Locate the cell with the specified text and output its [x, y] center coordinate. 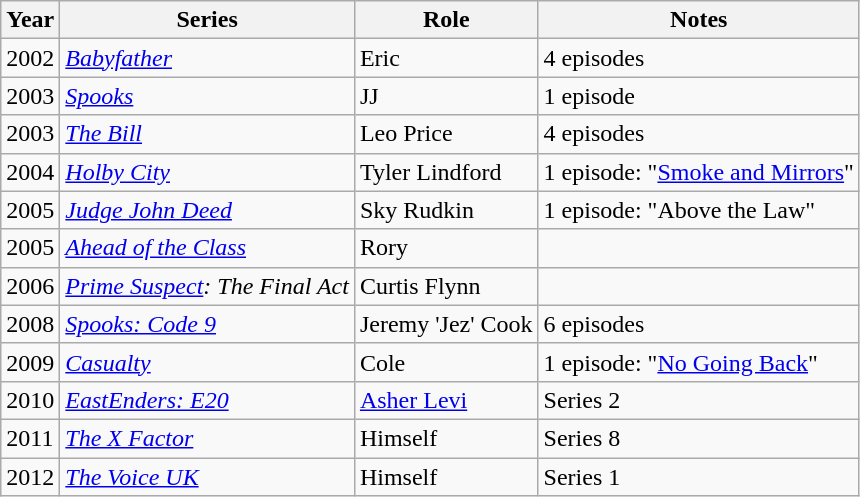
2009 [30, 362]
Spooks [208, 96]
Tyler Lindford [446, 172]
2012 [30, 477]
Series 1 [698, 477]
1 episode: "Smoke and Mirrors" [698, 172]
2011 [30, 438]
Cole [446, 362]
Casualty [208, 362]
Rory [446, 248]
Holby City [208, 172]
2008 [30, 324]
1 episode [698, 96]
2010 [30, 400]
Babyfather [208, 58]
6 episodes [698, 324]
2004 [30, 172]
Notes [698, 20]
1 episode: "No Going Back" [698, 362]
Sky Rudkin [446, 210]
Judge John Deed [208, 210]
Leo Price [446, 134]
Role [446, 20]
Series 2 [698, 400]
Series [208, 20]
Asher Levi [446, 400]
2006 [30, 286]
Series 8 [698, 438]
Eric [446, 58]
The Voice UK [208, 477]
Ahead of the Class [208, 248]
EastEnders: E20 [208, 400]
JJ [446, 96]
Jeremy 'Jez' Cook [446, 324]
Prime Suspect: The Final Act [208, 286]
Year [30, 20]
1 episode: "Above the Law" [698, 210]
Spooks: Code 9 [208, 324]
The Bill [208, 134]
The X Factor [208, 438]
2002 [30, 58]
Curtis Flynn [446, 286]
